Extract the [X, Y] coordinate from the center of the cell holding the provided text.  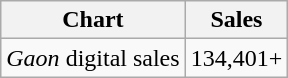
134,401+ [236, 58]
Sales [236, 20]
Chart [93, 20]
Gaon digital sales [93, 58]
